Detect which cell encompasses the target text, then output its (x, y) center coordinate. 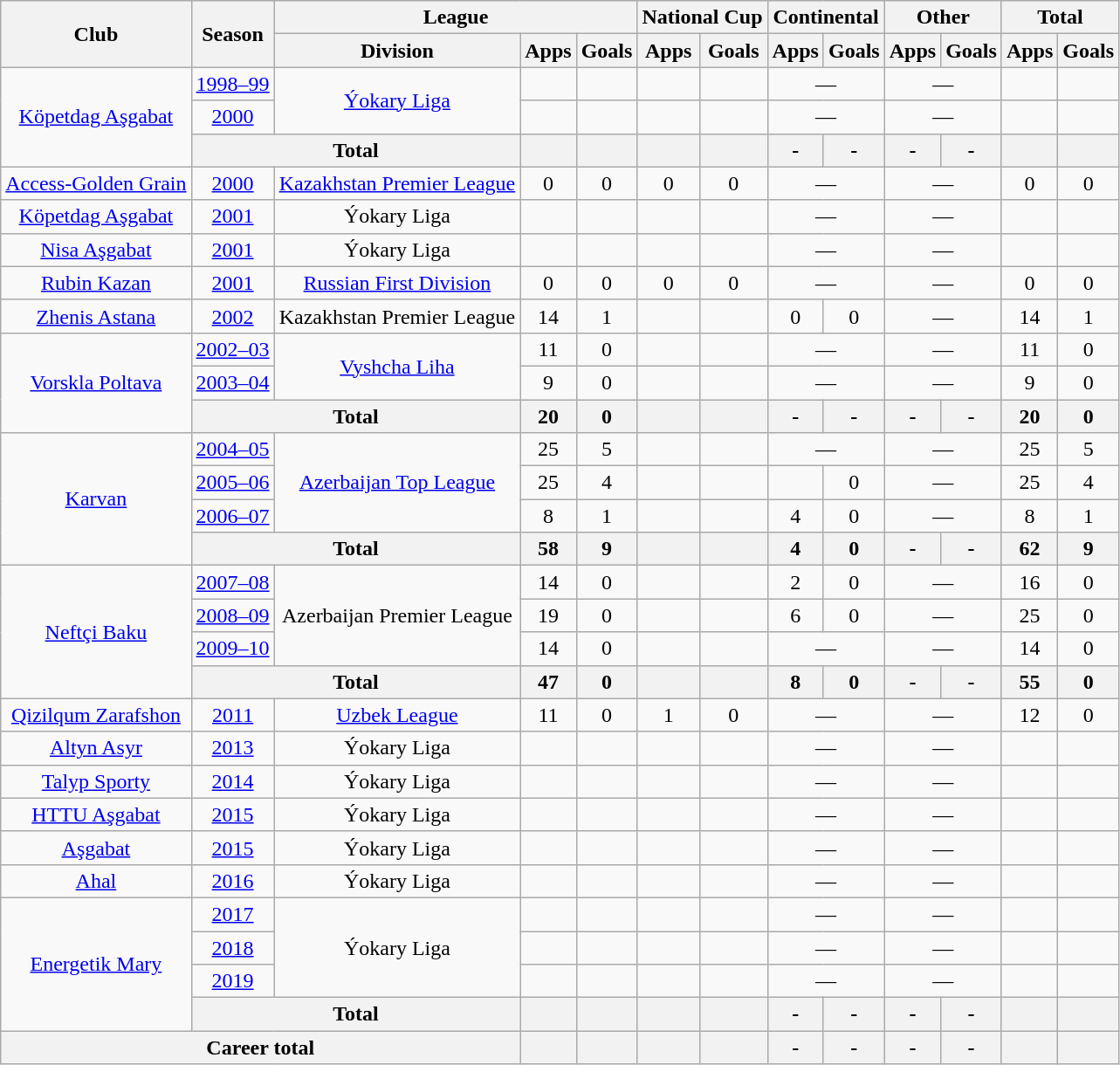
47 (548, 682)
HTTU Aşgabat (96, 814)
2018 (232, 947)
2002 (232, 316)
2003–04 (232, 382)
2004–05 (232, 450)
Ahal (96, 881)
Azerbaijan Premier League (397, 615)
2002–03 (232, 349)
1998–99 (232, 84)
Neftçi Baku (96, 632)
2006–07 (232, 516)
2011 (232, 715)
6 (795, 615)
Russian First Division (397, 283)
2019 (232, 981)
2008–09 (232, 615)
Energetik Mary (96, 964)
Division (397, 51)
National Cup (702, 17)
2007–08 (232, 582)
Nisa Aşgabat (96, 250)
62 (1029, 549)
55 (1029, 682)
Karvan (96, 499)
Vyshcha Liha (397, 366)
2005–06 (232, 483)
2009–10 (232, 649)
Rubin Kazan (96, 283)
Club (96, 34)
2014 (232, 781)
Other (943, 17)
12 (1029, 715)
Azerbaijan Top League (397, 483)
58 (548, 549)
Zhenis Astana (96, 316)
2013 (232, 748)
Continental (826, 17)
League (456, 17)
2 (795, 582)
Career total (260, 1048)
Vorskla Poltava (96, 382)
Talyp Sporty (96, 781)
2017 (232, 914)
Season (232, 34)
16 (1029, 582)
Qizilqum Zarafshon (96, 715)
2016 (232, 881)
Access-Golden Grain (96, 183)
19 (548, 615)
Aşgabat (96, 848)
Uzbek League (397, 715)
Altyn Asyr (96, 748)
